Return the [x, y] coordinate for the center point of the cell that contains the specified text.  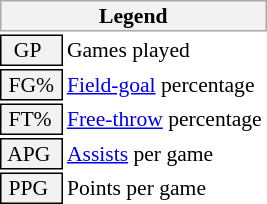
Games played [166, 50]
APG [31, 154]
Field-goal percentage [166, 85]
Legend [134, 16]
GP [31, 50]
PPG [31, 188]
Assists per game [166, 154]
Free-throw percentage [166, 120]
FT% [31, 120]
Points per game [166, 188]
FG% [31, 85]
